Detect which cell encompasses the target text, then output its [X, Y] center coordinate. 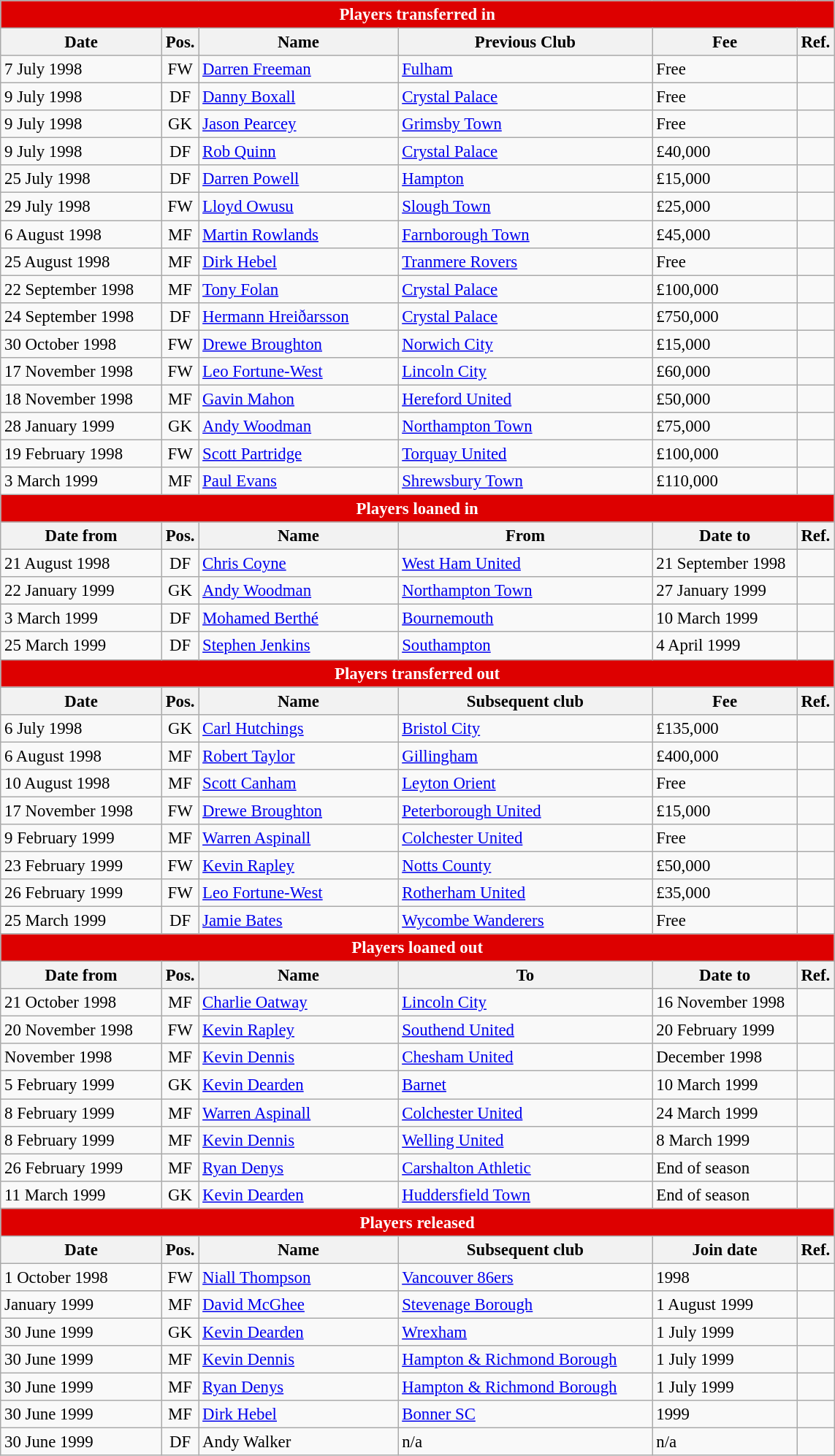
Southend United [525, 1030]
Darren Freeman [298, 69]
Niall Thompson [298, 1277]
Players loaned in [418, 509]
16 November 1998 [725, 1003]
Gillingham [525, 756]
5 February 1999 [82, 1085]
Slough Town [525, 207]
Carshalton Athletic [525, 1168]
22 September 1998 [82, 289]
Robert Taylor [298, 756]
19 February 1998 [82, 453]
29 July 1998 [82, 207]
Scott Canham [298, 783]
Hampton [525, 179]
Barnet [525, 1085]
Martin Rowlands [298, 234]
30 October 1998 [82, 344]
Welling United [525, 1140]
Bristol City [525, 728]
24 September 1998 [82, 316]
£25,000 [725, 207]
21 September 1998 [725, 564]
4 April 1999 [725, 646]
To [525, 976]
November 1998 [82, 1058]
Stevenage Borough [525, 1305]
25 August 1998 [82, 261]
Mohamed Berthé [298, 618]
Wycombe Wanderers [525, 921]
Grimsby Town [525, 124]
20 November 1998 [82, 1030]
22 January 1999 [82, 591]
9 February 1999 [82, 838]
£750,000 [725, 316]
10 August 1998 [82, 783]
Join date [725, 1250]
11 March 1999 [82, 1195]
£40,000 [725, 152]
1 August 1999 [725, 1305]
Shrewsbury Town [525, 481]
Darren Powell [298, 179]
January 1999 [82, 1305]
Bournemouth [525, 618]
Fulham [525, 69]
Jason Pearcey [298, 124]
Torquay United [525, 453]
1 October 1998 [82, 1277]
Chesham United [525, 1058]
20 February 1999 [725, 1030]
Players released [418, 1222]
Leyton Orient [525, 783]
Peterborough United [525, 811]
From [525, 536]
Jamie Bates [298, 921]
Players loaned out [418, 948]
24 March 1999 [725, 1113]
Danny Boxall [298, 97]
Southampton [525, 646]
West Ham United [525, 564]
Carl Hutchings [298, 728]
Norwich City [525, 344]
Wrexham [525, 1332]
Bonner SC [525, 1414]
December 1998 [725, 1058]
Hermann Hreiðarsson [298, 316]
Players transferred in [418, 15]
£45,000 [725, 234]
£110,000 [725, 481]
Tony Folan [298, 289]
8 March 1999 [725, 1140]
Vancouver 86ers [525, 1277]
18 November 1998 [82, 399]
6 July 1998 [82, 728]
7 July 1998 [82, 69]
1999 [725, 1414]
28 January 1999 [82, 426]
23 February 1999 [82, 865]
£135,000 [725, 728]
Lloyd Owusu [298, 207]
21 October 1998 [82, 1003]
Farnborough Town [525, 234]
Gavin Mahon [298, 399]
Players transferred out [418, 673]
21 August 1998 [82, 564]
David McGhee [298, 1305]
Chris Coyne [298, 564]
Hereford United [525, 399]
Scott Partridge [298, 453]
Rotherham United [525, 893]
Huddersfield Town [525, 1195]
Tranmere Rovers [525, 261]
Previous Club [525, 42]
Charlie Oatway [298, 1003]
£60,000 [725, 372]
£75,000 [725, 426]
25 July 1998 [82, 179]
Andy Walker [298, 1442]
£400,000 [725, 756]
Rob Quinn [298, 152]
Paul Evans [298, 481]
£35,000 [725, 893]
27 January 1999 [725, 591]
Stephen Jenkins [298, 646]
1998 [725, 1277]
Notts County [525, 865]
